Determine the [X, Y] coordinate at the center of the cell enclosing the given text.  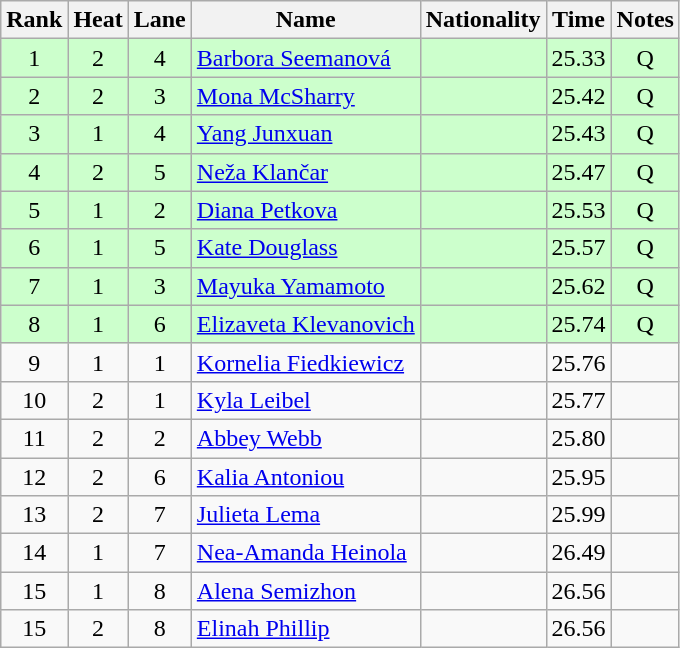
Barbora Seemanová [306, 58]
Alena Semizhon [306, 591]
Lane [160, 20]
Nationality [483, 20]
12 [34, 477]
Kornelia Fiedkiewicz [306, 362]
25.95 [578, 477]
25.33 [578, 58]
Kyla Leibel [306, 400]
25.76 [578, 362]
Rank [34, 20]
25.74 [578, 324]
25.43 [578, 134]
Notes [645, 20]
11 [34, 438]
14 [34, 553]
Nea-Amanda Heinola [306, 553]
Name [306, 20]
25.99 [578, 515]
25.47 [578, 172]
25.57 [578, 248]
Kate Douglass [306, 248]
26.49 [578, 553]
25.80 [578, 438]
Diana Petkova [306, 210]
Kalia Antoniou [306, 477]
25.77 [578, 400]
Mona McSharry [306, 96]
Mayuka Yamamoto [306, 286]
Elinah Phillip [306, 629]
13 [34, 515]
Time [578, 20]
25.62 [578, 286]
25.42 [578, 96]
Yang Junxuan [306, 134]
Julieta Lema [306, 515]
Abbey Webb [306, 438]
Neža Klančar [306, 172]
Elizaveta Klevanovich [306, 324]
10 [34, 400]
Heat [98, 20]
25.53 [578, 210]
9 [34, 362]
